Locate the cell with the specified text and output its [x, y] center coordinate. 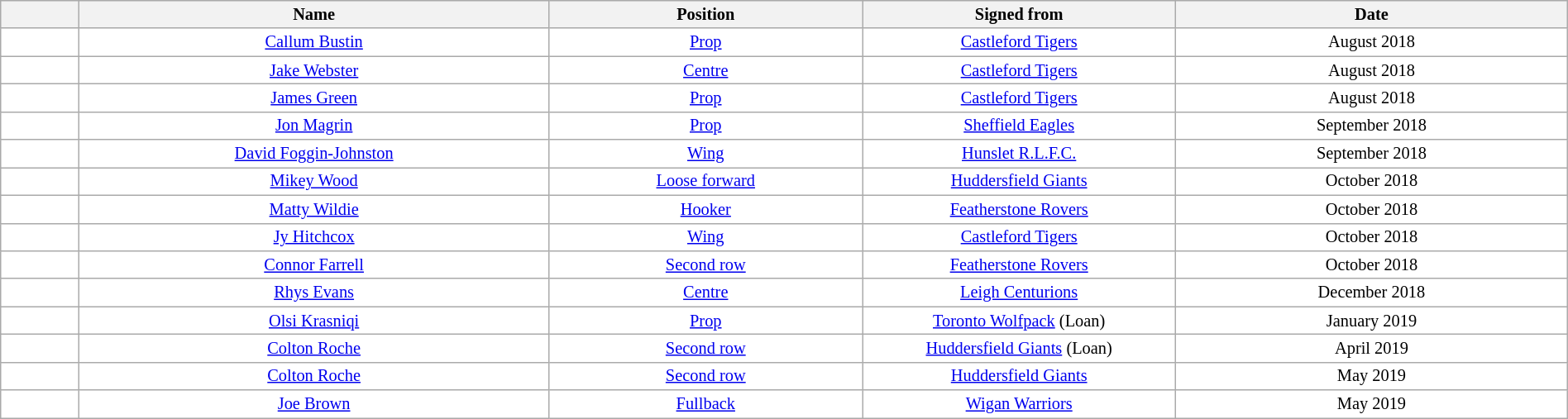
Name [313, 14]
Huddersfield Giants (Loan) [1019, 348]
Callum Bustin [313, 42]
Matty Wildie [313, 209]
David Foggin-Johnston [313, 154]
Fullback [706, 404]
Jake Webster [313, 70]
Mikey Wood [313, 181]
Sheffield Eagles [1019, 126]
James Green [313, 98]
April 2019 [1372, 348]
Olsi Krasniqi [313, 321]
Rhys Evans [313, 293]
Hooker [706, 209]
Loose forward [706, 181]
Jy Hitchcox [313, 237]
Wigan Warriors [1019, 404]
Signed from [1019, 14]
Jon Magrin [313, 126]
Hunslet R.L.F.C. [1019, 154]
Toronto Wolfpack (Loan) [1019, 321]
Connor Farrell [313, 264]
Joe Brown [313, 404]
Position [706, 14]
Date [1372, 14]
Leigh Centurions [1019, 293]
January 2019 [1372, 321]
December 2018 [1372, 293]
